For the text-containing cell, return its midpoint in (x, y) coordinate format. 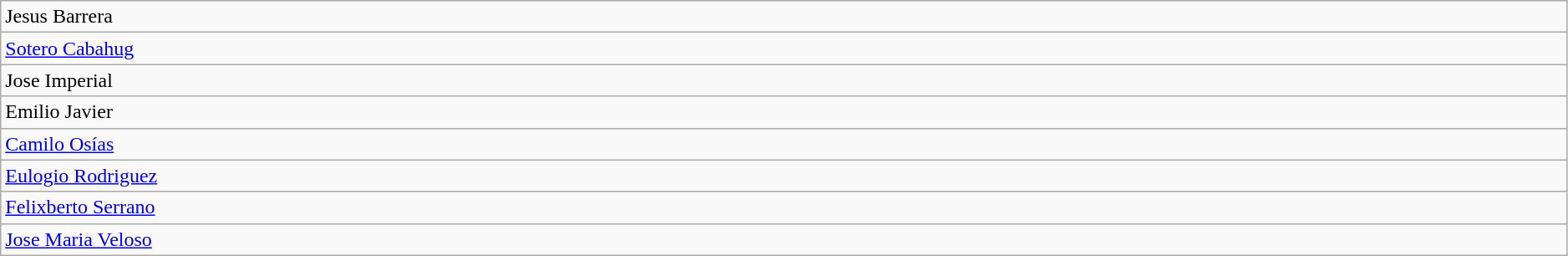
Camilo Osías (784, 144)
Jose Maria Veloso (784, 239)
Sotero Cabahug (784, 49)
Felixberto Serrano (784, 207)
Eulogio Rodriguez (784, 176)
Jose Imperial (784, 80)
Emilio Javier (784, 112)
Jesus Barrera (784, 17)
